For the text-containing cell, return its midpoint in (X, Y) coordinate format. 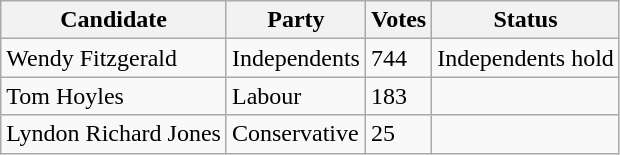
183 (398, 96)
Independents (296, 58)
Candidate (114, 20)
744 (398, 58)
Votes (398, 20)
Status (526, 20)
Lyndon Richard Jones (114, 134)
Party (296, 20)
Labour (296, 96)
Tom Hoyles (114, 96)
Conservative (296, 134)
Wendy Fitzgerald (114, 58)
25 (398, 134)
Independents hold (526, 58)
